Pinpoint the cell where the given text exists, returning its [x, y] midpoint coordinate. 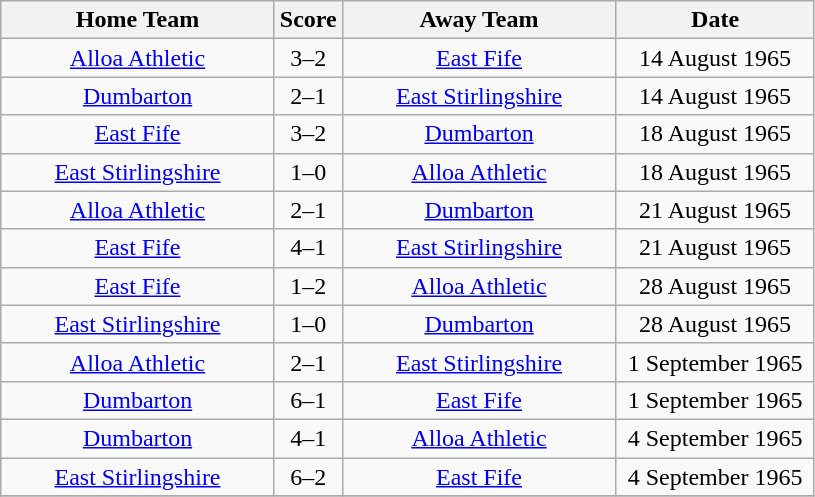
Score [308, 20]
Home Team [138, 20]
6–1 [308, 400]
1–2 [308, 286]
Date [716, 20]
Away Team [479, 20]
6–2 [308, 477]
